From the cell containing the given text, extract its center point as [x, y] coordinate. 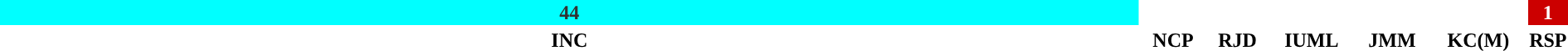
6 [1173, 13]
44 [569, 13]
4 [1238, 13]
